Find where the given text appears and provide that cell's center as (X, Y) coordinate. 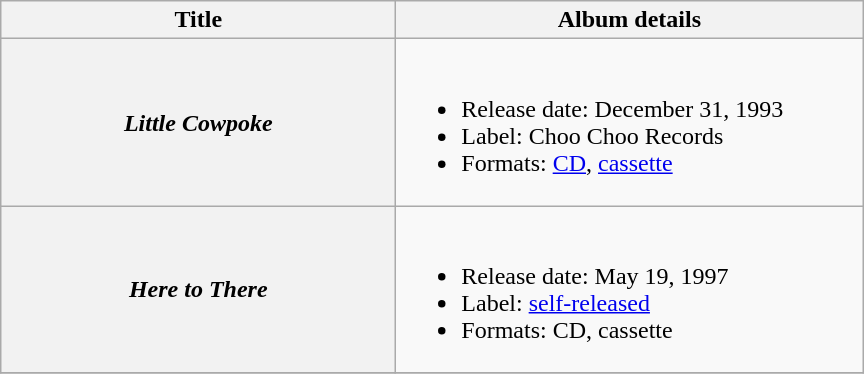
Little Cowpoke (198, 122)
Release date: May 19, 1997Label: self-releasedFormats: CD, cassette (630, 290)
Album details (630, 20)
Here to There (198, 290)
Release date: December 31, 1993Label: Choo Choo RecordsFormats: CD, cassette (630, 122)
Title (198, 20)
